Pinpoint the cell where the given text exists, returning its (x, y) midpoint coordinate. 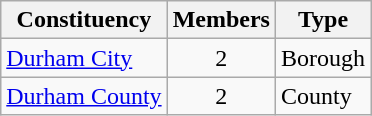
Constituency (84, 20)
Type (322, 20)
Durham City (84, 58)
Members (221, 20)
County (322, 96)
Borough (322, 58)
Durham County (84, 96)
